Extract the [X, Y] coordinate from the center of the cell holding the provided text.  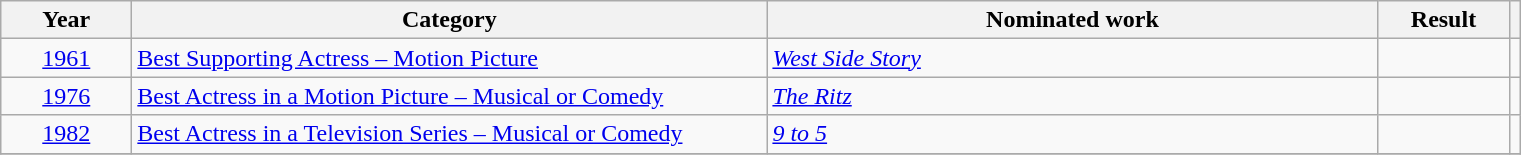
Best Actress in a Television Series – Musical or Comedy [450, 134]
Category [450, 20]
Best Actress in a Motion Picture – Musical or Comedy [450, 96]
Result [1444, 20]
1982 [66, 134]
The Ritz [1072, 96]
Best Supporting Actress – Motion Picture [450, 58]
9 to 5 [1072, 134]
West Side Story [1072, 58]
Nominated work [1072, 20]
Year [66, 20]
1961 [66, 58]
1976 [66, 96]
